Search for the cell housing the specified text and yield its [x, y] center coordinate. 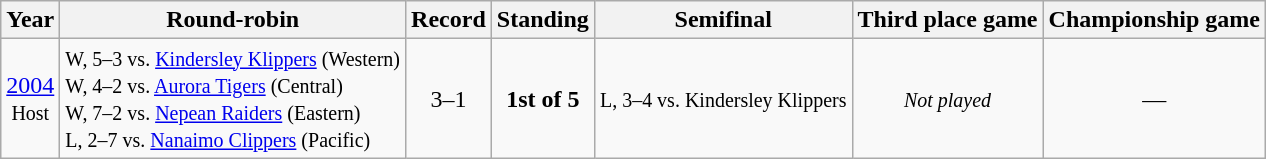
Championship game [1154, 20]
Semifinal [723, 20]
L, 3–4 vs. Kindersley Klippers [723, 98]
W, 5–3 vs. Kindersley Klippers (Western)W, 4–2 vs. Aurora Tigers (Central)W, 7–2 vs. Nepean Raiders (Eastern)L, 2–7 vs. Nanaimo Clippers (Pacific) [233, 98]
3–1 [449, 98]
— [1154, 98]
Round-robin [233, 20]
Not played [948, 98]
1st of 5 [542, 98]
Year [30, 20]
2004Host [30, 98]
Record [449, 20]
Standing [542, 20]
Third place game [948, 20]
